Return (x, y) of the center of cell containing provided text 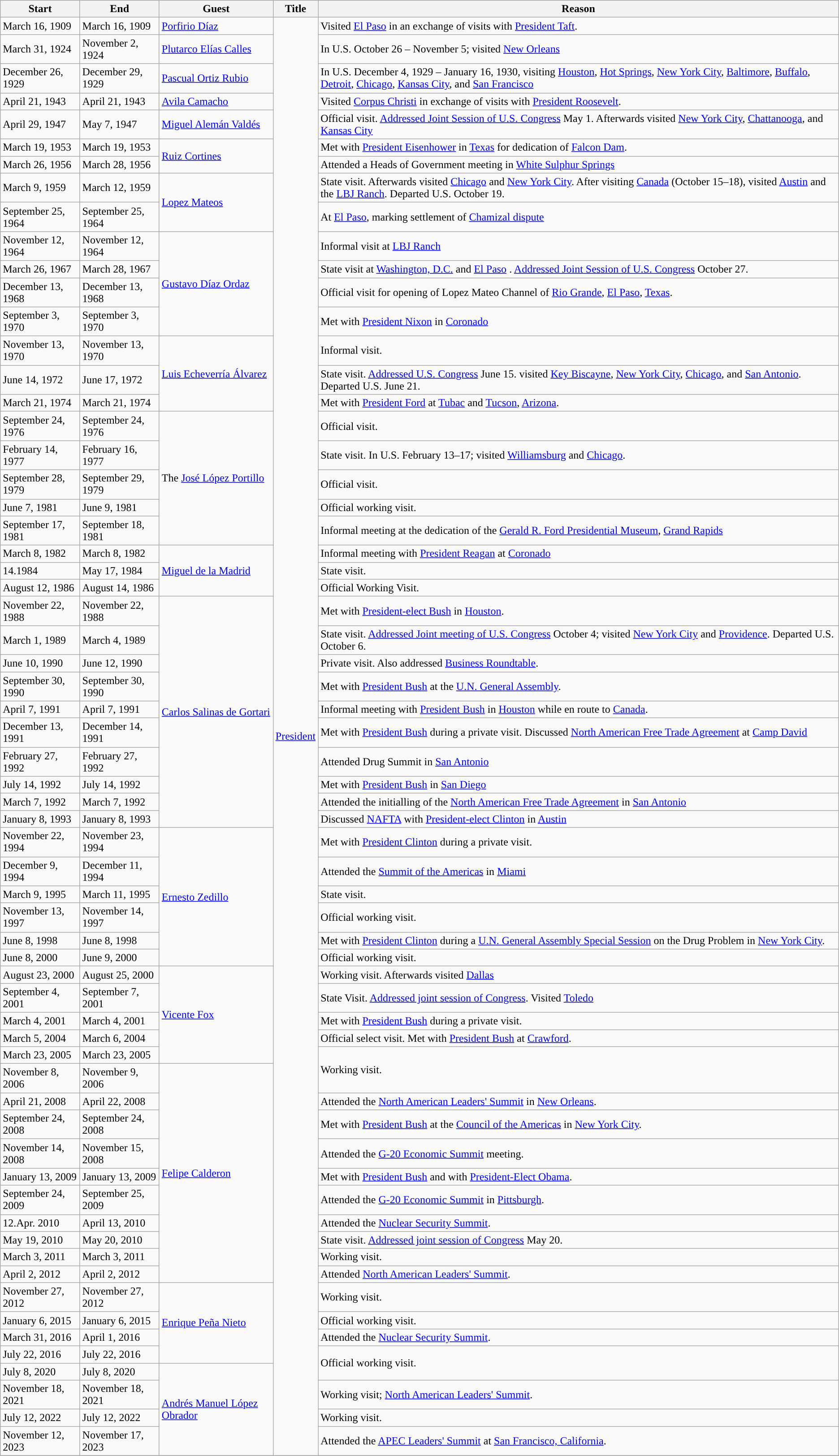
December 9, 1994 (40, 871)
12.Apr. 2010 (40, 1223)
Met with President Bush at the U.N. General Assembly. (579, 686)
Attended the APEC Leaders' Summit at San Francisco, California. (579, 1441)
March 4, 1989 (119, 640)
Official visit for opening of Lopez Mateo Channel of Rio Grande, El Paso, Texas. (579, 292)
Met with President Bush in San Diego (579, 785)
December 26, 1929 (40, 78)
Private visit. Also addressed Business Roundtable. (579, 663)
September 17, 1981 (40, 531)
June 10, 1990 (40, 663)
February 14, 1977 (40, 455)
State visit. Addressed Joint meeting of U.S. Congress October 4; visited New York City and Providence. Departed U.S. October 6. (579, 640)
Met with President Bush at the Council of the Americas in New York City. (579, 1124)
Discussed NAFTA with President-elect Clinton in Austin (579, 819)
Porfirio Díaz (216, 26)
State visit. Addressed joint session of Congress May 20. (579, 1240)
The José López Portillo (216, 478)
March 5, 2004 (40, 1038)
Carlos Salinas de Gortari (216, 712)
Informal visit at LBJ Ranch (579, 246)
State visit. Addressed U.S. Congress June 15. visited Key Biscayne, New York City, Chicago, and San Antonio. Departed U.S. June 21. (579, 380)
June 8, 2000 (40, 958)
Attended the G-20 Economic Summit meeting. (579, 1154)
Met with President Bush during a private visit. (579, 1021)
Ernesto Zedillo (216, 897)
Attended the initialling of the North American Free Trade Agreement in San Antonio (579, 802)
Attended a Heads of Government meeting in White Sulphur Springs (579, 165)
14.1984 (40, 571)
September 29, 1979 (119, 484)
Met with President Nixon in Coronado (579, 322)
June 9, 2000 (119, 958)
March 28, 1967 (119, 269)
Visited Corpus Christi in exchange of visits with President Roosevelt. (579, 101)
Met with President Ford at Tubac and Tucson, Arizona. (579, 403)
Met with President-elect Bush in Houston. (579, 611)
November 15, 2008 (119, 1154)
Working visit. Afterwards visited Dallas (579, 975)
March 1, 1989 (40, 640)
Attended the North American Leaders' Summit in New Orleans. (579, 1101)
Vicente Fox (216, 1015)
November 13, 1997 (40, 917)
Met with President Bush during a private visit. Discussed North American Free Trade Agreement at Camp David (579, 732)
November 12, 2023 (40, 1441)
May 17, 1984 (119, 571)
Luis Echeverría Álvarez (216, 374)
June 7, 1981 (40, 507)
Miguel Alemán Valdés (216, 125)
April 22, 2008 (119, 1101)
September 18, 1981 (119, 531)
Avila Camacho (216, 101)
April 21, 2008 (40, 1101)
Working visit; North American Leaders' Summit. (579, 1395)
Reason (579, 9)
Met with President Clinton during a private visit. (579, 842)
November 14, 2008 (40, 1154)
May 20, 2010 (119, 1240)
June 17, 1972 (119, 380)
November 9, 2006 (119, 1079)
November 23, 1994 (119, 842)
End (119, 9)
March 31, 2016 (40, 1337)
March 6, 2004 (119, 1038)
Informal meeting with President Bush in Houston while en route to Canada. (579, 710)
Informal visit. (579, 351)
September 28, 1979 (40, 484)
Visited El Paso in an exchange of visits with President Taft. (579, 26)
At El Paso, marking settlement of Chamizal dispute (579, 217)
November 22, 1994 (40, 842)
Guest (216, 9)
Lopez Mateos (216, 202)
Attended North American Leaders' Summit. (579, 1274)
September 4, 2001 (40, 998)
August 25, 2000 (119, 975)
State Visit. Addressed joint session of Congress. Visited Toledo (579, 998)
June 12, 1990 (119, 663)
Met with President Bush and with President-Elect Obama. (579, 1177)
February 16, 1977 (119, 455)
September 24, 2009 (40, 1200)
April 13, 2010 (119, 1223)
Official select visit. Met with President Bush at Crawford. (579, 1038)
September 7, 2001 (119, 998)
Title (295, 9)
August 12, 1986 (40, 588)
April 1, 2016 (119, 1337)
December 14, 1991 (119, 732)
In U.S. October 26 – November 5; visited New Orleans (579, 49)
Attended the Summit of the Americas in Miami (579, 871)
December 13, 1991 (40, 732)
March 26, 1956 (40, 165)
November 14, 1997 (119, 917)
March 31, 1924 (40, 49)
Met with President Eisenhower in Texas for dedication of Falcon Dam. (579, 147)
State visit. In U.S. February 13–17; visited Williamsburg and Chicago. (579, 455)
Gustavo Díaz Ordaz (216, 283)
Official visit. Addressed Joint Session of U.S. Congress May 1. Afterwards visited New York City, Chattanooga, and Kansas City (579, 125)
Start (40, 9)
President (295, 737)
May 19, 2010 (40, 1240)
December 29, 1929 (119, 78)
Miguel de la Madrid (216, 571)
March 11, 1995 (119, 894)
Ruiz Cortines (216, 156)
March 9, 1959 (40, 187)
Attended the G-20 Economic Summit in Pittsburgh. (579, 1200)
March 9, 1995 (40, 894)
Attended Drug Summit in San Antonio (579, 762)
August 23, 2000 (40, 975)
Pascual Ortiz Rubio (216, 78)
Met with President Clinton during a U.N. General Assembly Special Session on the Drug Problem in New York City. (579, 940)
September 25, 2009 (119, 1200)
Enrique Peña Nieto (216, 1322)
Felipe Calderon (216, 1174)
November 17, 2023 (119, 1441)
May 7, 1947 (119, 125)
November 2, 1924 (119, 49)
June 14, 1972 (40, 380)
December 11, 1994 (119, 871)
Official Working Visit. (579, 588)
November 8, 2006 (40, 1079)
March 12, 1959 (119, 187)
State visit at Washington, D.C. and El Paso . Addressed Joint Session of U.S. Congress October 27. (579, 269)
August 14, 1986 (119, 588)
March 28, 1956 (119, 165)
Plutarco Elías Calles (216, 49)
Andrés Manuel López Obrador (216, 1409)
Informal meeting at the dedication of the Gerald R. Ford Presidential Museum, Grand Rapids (579, 531)
April 29, 1947 (40, 125)
March 26, 1967 (40, 269)
Informal meeting with President Reagan at Coronado (579, 554)
June 9, 1981 (119, 507)
